Search for the cell housing the specified text and yield its (X, Y) center coordinate. 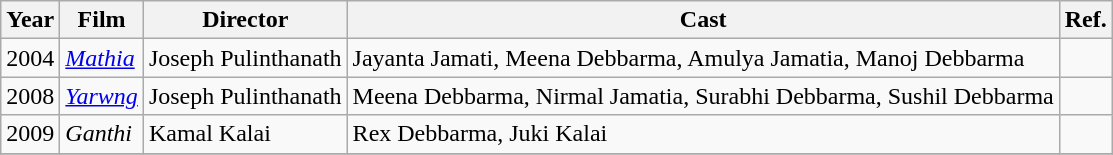
Meena Debbarma, Nirmal Jamatia, Surabhi Debbarma, Sushil Debbarma (703, 96)
Ganthi (102, 134)
Yarwng (102, 96)
Film (102, 20)
Mathia (102, 58)
2009 (30, 134)
Kamal Kalai (245, 134)
Ref. (1086, 20)
Jayanta Jamati, Meena Debbarma, Amulya Jamatia, Manoj Debbarma (703, 58)
Cast (703, 20)
2004 (30, 58)
Rex Debbarma, Juki Kalai (703, 134)
2008 (30, 96)
Director (245, 20)
Year (30, 20)
